Output the (x, y) coordinate of the center of the cell containing the given text.  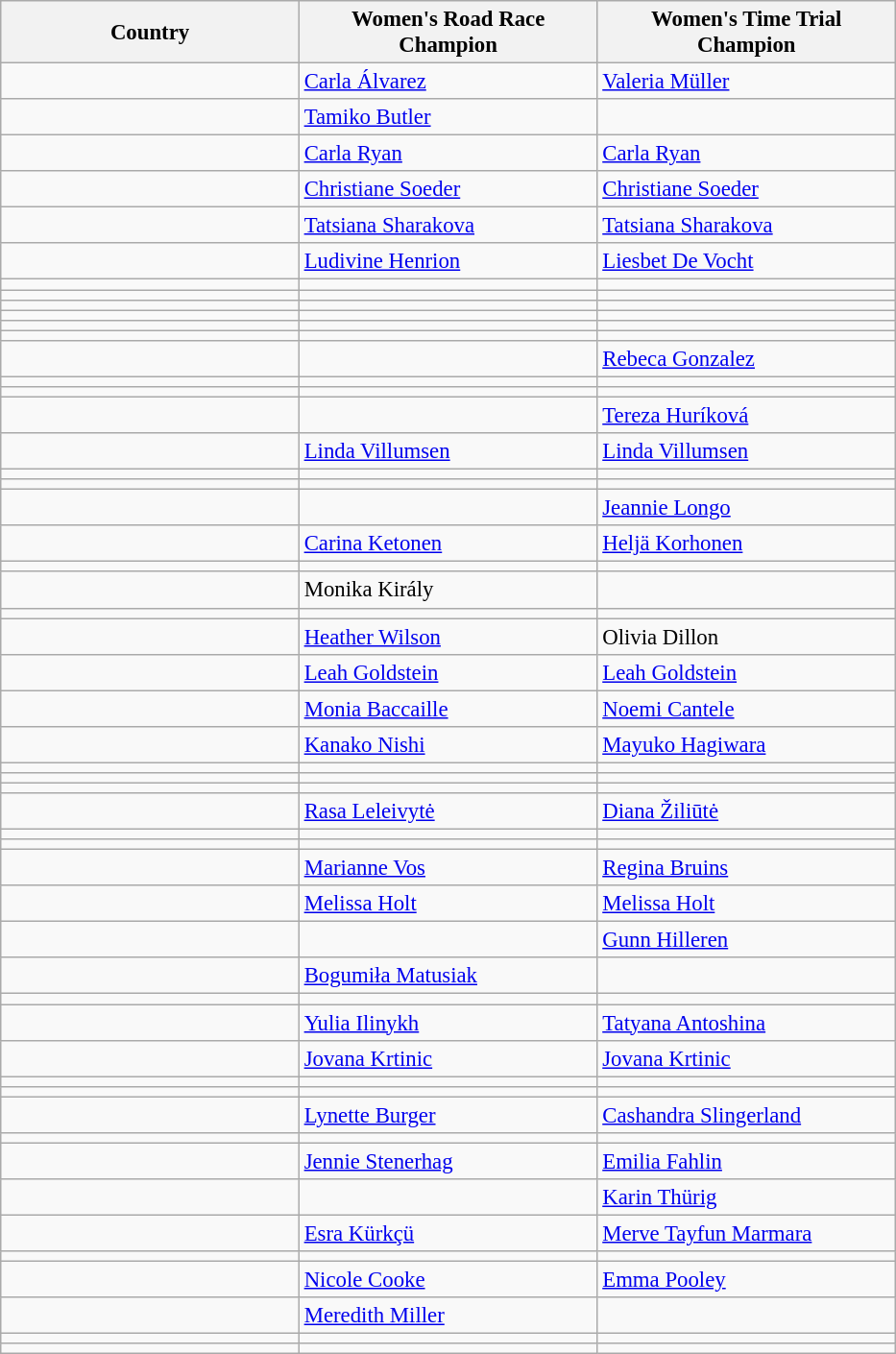
Country (150, 33)
Valeria Müller (747, 82)
Nicole Cooke (448, 1280)
Monia Baccaille (448, 709)
Regina Bruins (747, 868)
Esra Kürkçü (448, 1233)
Ludivine Henrion (448, 262)
Liesbet De Vocht (747, 262)
Jennie Stenerhag (448, 1161)
Rasa Leleivytė (448, 811)
Bogumiła Matusiak (448, 977)
Monika Király (448, 591)
Gunn Hilleren (747, 940)
Carina Ketonen (448, 544)
Kanako Nishi (448, 745)
Noemi Cantele (747, 709)
Emma Pooley (747, 1280)
Heather Wilson (448, 637)
Marianne Vos (448, 868)
Meredith Miller (448, 1316)
Tamiko Butler (448, 117)
Women's Road Race Champion (448, 33)
Mayuko Hagiwara (747, 745)
Merve Tayfun Marmara (747, 1233)
Diana Žiliūtė (747, 811)
Olivia Dillon (747, 637)
Emilia Fahlin (747, 1161)
Karin Thürig (747, 1197)
Women's Time Trial Champion (747, 33)
Cashandra Slingerland (747, 1115)
Lynette Burger (448, 1115)
Tatyana Antoshina (747, 1023)
Rebeca Gonzalez (747, 359)
Carla Álvarez (448, 82)
Tereza Huríková (747, 415)
Yulia Ilinykh (448, 1023)
Heljä Korhonen (747, 544)
Jeannie Longo (747, 508)
